Provide the (X, Y) coordinate of the cell's center where the given text is located.  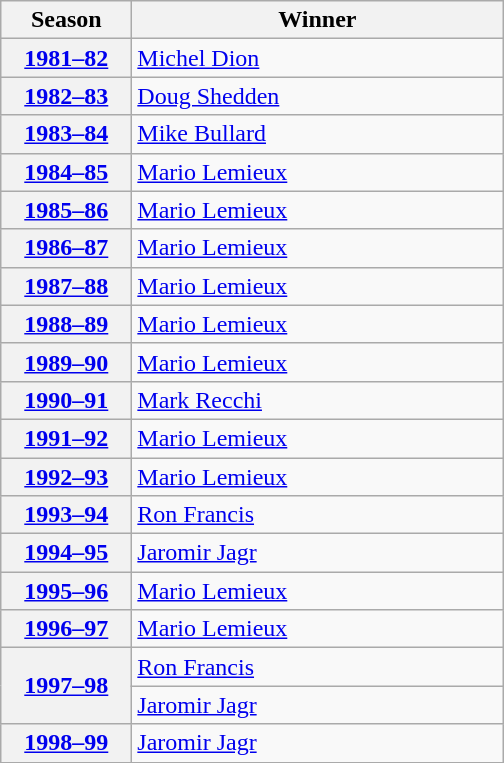
1991–92 (66, 438)
1981–82 (66, 58)
1982–83 (66, 96)
1993–94 (66, 515)
1987–88 (66, 286)
1986–87 (66, 248)
1996–97 (66, 629)
1984–85 (66, 172)
Winner (318, 20)
Mike Bullard (318, 134)
1989–90 (66, 362)
1997–98 (66, 686)
1983–84 (66, 134)
1998–99 (66, 743)
1992–93 (66, 477)
Doug Shedden (318, 96)
1988–89 (66, 324)
Mark Recchi (318, 400)
1994–95 (66, 553)
1985–86 (66, 210)
1995–96 (66, 591)
1990–91 (66, 400)
Michel Dion (318, 58)
Season (66, 20)
